Identify which cell holds the provided text, then report its (x, y) central coordinate. 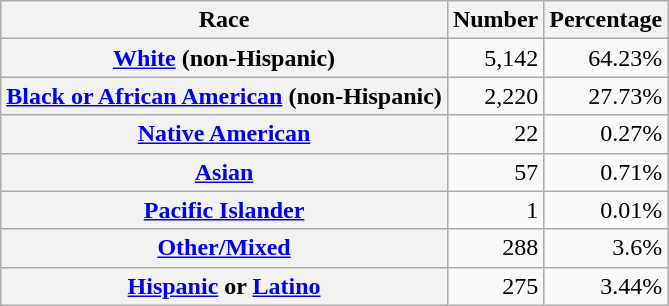
2,220 (495, 96)
Race (224, 20)
Black or African American (non-Hispanic) (224, 96)
57 (495, 172)
Pacific Islander (224, 210)
22 (495, 134)
Other/Mixed (224, 248)
5,142 (495, 58)
288 (495, 248)
1 (495, 210)
275 (495, 286)
0.01% (606, 210)
Number (495, 20)
64.23% (606, 58)
White (non-Hispanic) (224, 58)
Hispanic or Latino (224, 286)
0.71% (606, 172)
27.73% (606, 96)
3.44% (606, 286)
0.27% (606, 134)
3.6% (606, 248)
Asian (224, 172)
Percentage (606, 20)
Native American (224, 134)
